Determine the (x, y) coordinate at the center of the cell enclosing the given text.  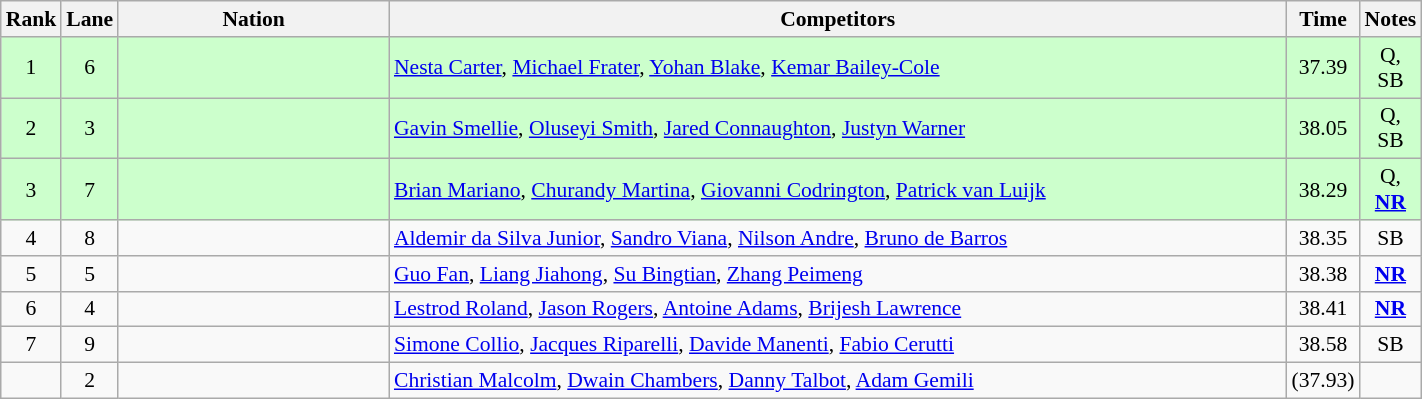
Nesta Carter, Michael Frater, Yohan Blake, Kemar Bailey-Cole (838, 68)
Lestrod Roland, Jason Rogers, Antoine Adams, Brijesh Lawrence (838, 309)
Gavin Smellie, Oluseyi Smith, Jared Connaughton, Justyn Warner (838, 128)
38.58 (1322, 345)
Time (1322, 19)
9 (90, 345)
38.05 (1322, 128)
Aldemir da Silva Junior, Sandro Viana, Nilson Andre, Bruno de Barros (838, 238)
1 (32, 68)
8 (90, 238)
Q, NR (1391, 190)
Guo Fan, Liang Jiahong, Su Bingtian, Zhang Peimeng (838, 274)
Nation (254, 19)
Rank (32, 19)
38.38 (1322, 274)
37.39 (1322, 68)
Notes (1391, 19)
38.29 (1322, 190)
Christian Malcolm, Dwain Chambers, Danny Talbot, Adam Gemili (838, 381)
38.41 (1322, 309)
Simone Collio, Jacques Riparelli, Davide Manenti, Fabio Cerutti (838, 345)
(37.93) (1322, 381)
Competitors (838, 19)
38.35 (1322, 238)
Brian Mariano, Churandy Martina, Giovanni Codrington, Patrick van Luijk (838, 190)
Lane (90, 19)
